Extract the (x, y) coordinate from the center of the cell holding the provided text.  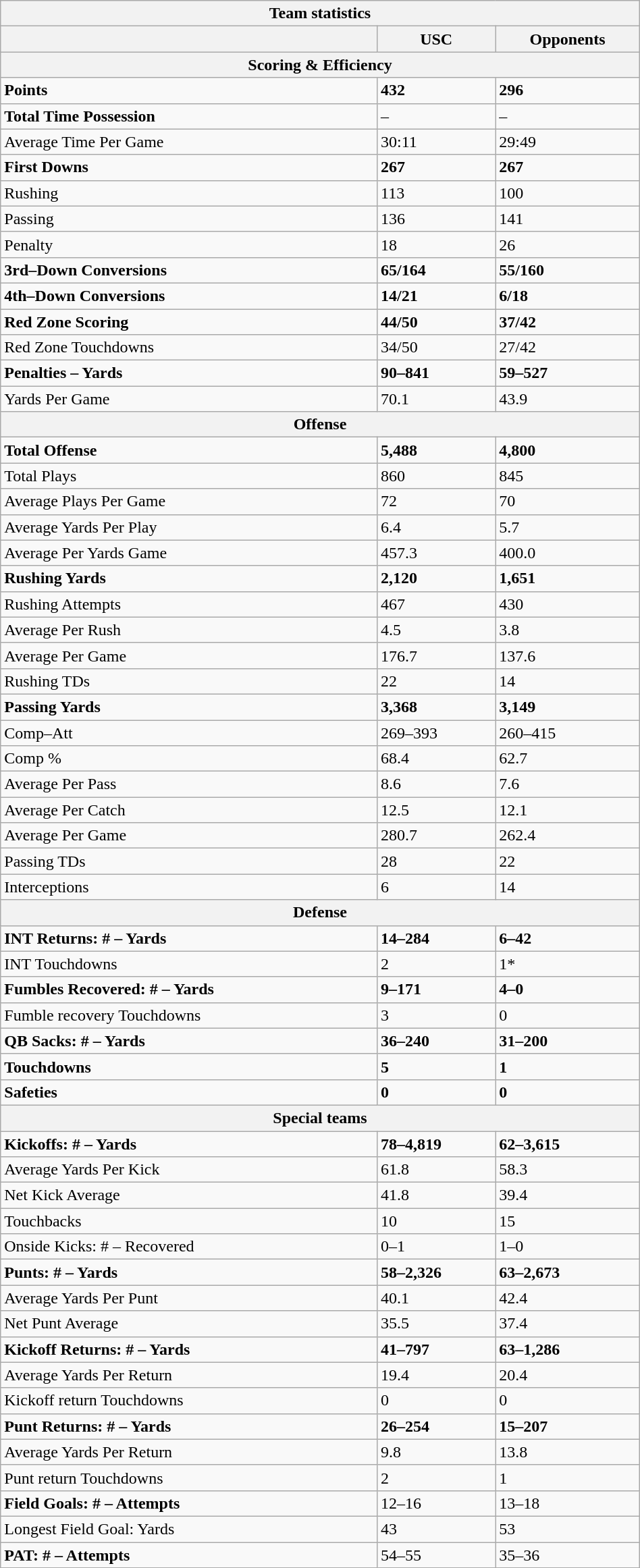
62.7 (567, 759)
Average Per Yards Game (189, 553)
54–55 (436, 1555)
31–200 (567, 1041)
70.1 (436, 399)
USC (436, 39)
8.6 (436, 784)
Average Per Pass (189, 784)
6–42 (567, 938)
Comp % (189, 759)
3,149 (567, 707)
42.4 (567, 1298)
Defense (320, 913)
Points (189, 90)
90–841 (436, 373)
29:49 (567, 142)
467 (436, 604)
Passing Yards (189, 707)
Offense (320, 425)
55/160 (567, 270)
14–284 (436, 938)
Penalty (189, 244)
3rd–Down Conversions (189, 270)
Rushing Yards (189, 578)
35–36 (567, 1555)
Average Per Rush (189, 630)
400.0 (567, 553)
43 (436, 1529)
28 (436, 861)
58–2,326 (436, 1272)
Touchbacks (189, 1221)
35.5 (436, 1324)
Onside Kicks: # – Recovered (189, 1247)
5 (436, 1066)
41–797 (436, 1349)
Passing TDs (189, 861)
Kickoffs: # – Yards (189, 1144)
12.1 (567, 810)
INT Returns: # – Yards (189, 938)
Fumble recovery Touchdowns (189, 1015)
63–2,673 (567, 1272)
72 (436, 502)
6.4 (436, 527)
1* (567, 964)
Punt Returns: # – Yards (189, 1426)
Scoring & Efficiency (320, 65)
Kickoff Returns: # – Yards (189, 1349)
457.3 (436, 553)
Average Yards Per Kick (189, 1170)
262.4 (567, 836)
Total Offense (189, 450)
10 (436, 1221)
296 (567, 90)
Average Yards Per Punt (189, 1298)
Passing (189, 219)
432 (436, 90)
1,651 (567, 578)
INT Touchdowns (189, 964)
70 (567, 502)
6 (436, 887)
13.8 (567, 1452)
100 (567, 193)
Average Yards Per Play (189, 527)
53 (567, 1529)
QB Sacks: # – Yards (189, 1041)
4.5 (436, 630)
7.6 (567, 784)
137.6 (567, 655)
9.8 (436, 1452)
0–1 (436, 1247)
Red Zone Scoring (189, 322)
61.8 (436, 1170)
Punt return Touchdowns (189, 1478)
39.4 (567, 1195)
Average Per Catch (189, 810)
860 (436, 476)
Touchdowns (189, 1066)
176.7 (436, 655)
Yards Per Game (189, 399)
Total Plays (189, 476)
2,120 (436, 578)
Average Plays Per Game (189, 502)
280.7 (436, 836)
4th–Down Conversions (189, 296)
113 (436, 193)
141 (567, 219)
19.4 (436, 1375)
63–1,286 (567, 1349)
12.5 (436, 810)
Special teams (320, 1118)
845 (567, 476)
4–0 (567, 990)
44/50 (436, 322)
Team statistics (320, 13)
Penalties – Yards (189, 373)
Punts: # – Yards (189, 1272)
9–171 (436, 990)
269–393 (436, 732)
1–0 (567, 1247)
3,368 (436, 707)
Kickoff return Touchdowns (189, 1401)
4,800 (567, 450)
40.1 (436, 1298)
36–240 (436, 1041)
136 (436, 219)
27/42 (567, 348)
3 (436, 1015)
12–16 (436, 1503)
Field Goals: # – Attempts (189, 1503)
Rushing (189, 193)
37/42 (567, 322)
430 (567, 604)
37.4 (567, 1324)
78–4,819 (436, 1144)
260–415 (567, 732)
Interceptions (189, 887)
30:11 (436, 142)
58.3 (567, 1170)
15–207 (567, 1426)
26 (567, 244)
Comp–Att (189, 732)
Total Time Possession (189, 116)
3.8 (567, 630)
15 (567, 1221)
Net Punt Average (189, 1324)
68.4 (436, 759)
14/21 (436, 296)
Safeties (189, 1092)
Opponents (567, 39)
5.7 (567, 527)
41.8 (436, 1195)
Net Kick Average (189, 1195)
34/50 (436, 348)
Fumbles Recovered: # – Yards (189, 990)
26–254 (436, 1426)
43.9 (567, 399)
First Downs (189, 167)
6/18 (567, 296)
Rushing TDs (189, 681)
Red Zone Touchdowns (189, 348)
13–18 (567, 1503)
5,488 (436, 450)
18 (436, 244)
Rushing Attempts (189, 604)
PAT: # – Attempts (189, 1555)
Average Time Per Game (189, 142)
59–527 (567, 373)
20.4 (567, 1375)
62–3,615 (567, 1144)
Longest Field Goal: Yards (189, 1529)
65/164 (436, 270)
